For the text-containing cell, return its midpoint in (x, y) coordinate format. 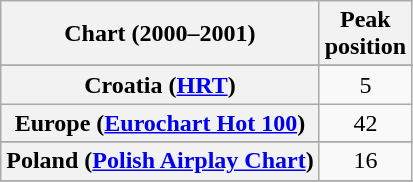
Croatia (HRT) (160, 85)
16 (365, 161)
Chart (2000–2001) (160, 34)
Peakposition (365, 34)
Europe (Eurochart Hot 100) (160, 123)
42 (365, 123)
Poland (Polish Airplay Chart) (160, 161)
5 (365, 85)
